Search for the cell housing the specified text and yield its (x, y) center coordinate. 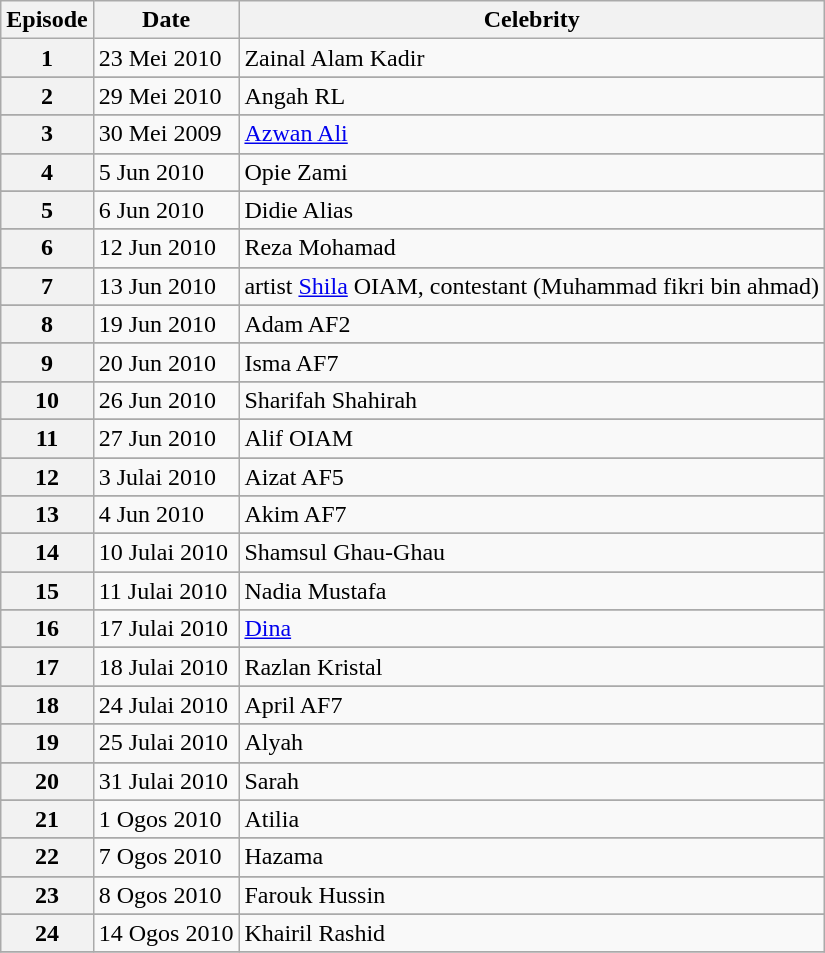
Alif OIAM (532, 438)
7 Ogos 2010 (166, 857)
12 Jun 2010 (166, 248)
10 Julai 2010 (166, 553)
April AF7 (532, 705)
19 Jun 2010 (166, 324)
31 Julai 2010 (166, 781)
Akim AF7 (532, 515)
23 (47, 895)
5 Jun 2010 (166, 172)
6 Jun 2010 (166, 210)
20 Jun 2010 (166, 362)
4 (47, 172)
25 Julai 2010 (166, 743)
26 Jun 2010 (166, 400)
14 Ogos 2010 (166, 933)
Celebrity (532, 20)
2 (47, 96)
Farouk Hussin (532, 895)
Shamsul Ghau-Ghau (532, 553)
Khairil Rashid (532, 933)
Dina (532, 629)
30 Mei 2009 (166, 134)
Zainal Alam Kadir (532, 58)
29 Mei 2010 (166, 96)
3 Julai 2010 (166, 477)
11 Julai 2010 (166, 591)
15 (47, 591)
Hazama (532, 857)
artist Shila OIAM, contestant (Muhammad fikri bin ahmad) (532, 286)
Atilia (532, 819)
Sharifah Shahirah (532, 400)
22 (47, 857)
6 (47, 248)
Opie Zami (532, 172)
5 (47, 210)
Reza Mohamad (532, 248)
24 Julai 2010 (166, 705)
Azwan Ali (532, 134)
1 (47, 58)
8 (47, 324)
9 (47, 362)
Angah RL (532, 96)
7 (47, 286)
4 Jun 2010 (166, 515)
Isma AF7 (532, 362)
14 (47, 553)
17 Julai 2010 (166, 629)
17 (47, 667)
3 (47, 134)
20 (47, 781)
Razlan Kristal (532, 667)
Alyah (532, 743)
Didie Alias (532, 210)
23 Mei 2010 (166, 58)
Sarah (532, 781)
Date (166, 20)
18 (47, 705)
1 Ogos 2010 (166, 819)
13 Jun 2010 (166, 286)
11 (47, 438)
Nadia Mustafa (532, 591)
10 (47, 400)
Episode (47, 20)
21 (47, 819)
24 (47, 933)
16 (47, 629)
8 Ogos 2010 (166, 895)
Aizat AF5 (532, 477)
13 (47, 515)
19 (47, 743)
12 (47, 477)
27 Jun 2010 (166, 438)
18 Julai 2010 (166, 667)
Adam AF2 (532, 324)
